For the text-containing cell, return its midpoint in (X, Y) coordinate format. 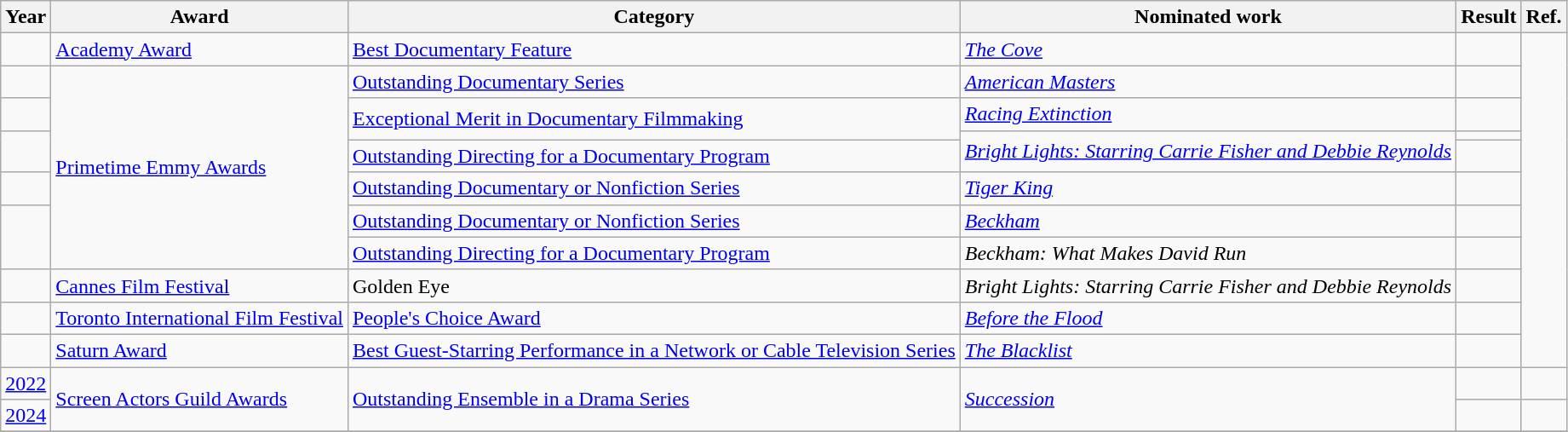
Exceptional Merit in Documentary Filmmaking (654, 119)
Outstanding Ensemble in a Drama Series (654, 399)
Nominated work (1208, 17)
People's Choice Award (654, 318)
Racing Extinction (1208, 114)
Ref. (1543, 17)
The Cove (1208, 49)
Screen Actors Guild Awards (199, 399)
Academy Award (199, 49)
Category (654, 17)
2024 (26, 416)
Result (1489, 17)
Golden Eye (654, 285)
Primetime Emmy Awards (199, 167)
Beckham: What Makes David Run (1208, 253)
Succession (1208, 399)
Before the Flood (1208, 318)
The Blacklist (1208, 350)
Tiger King (1208, 188)
Award (199, 17)
2022 (26, 383)
Best Documentary Feature (654, 49)
Year (26, 17)
American Masters (1208, 82)
Toronto International Film Festival (199, 318)
Outstanding Documentary Series (654, 82)
Cannes Film Festival (199, 285)
Best Guest-Starring Performance in a Network or Cable Television Series (654, 350)
Beckham (1208, 221)
Saturn Award (199, 350)
